Locate the cell with the specified text and output its [X, Y] center coordinate. 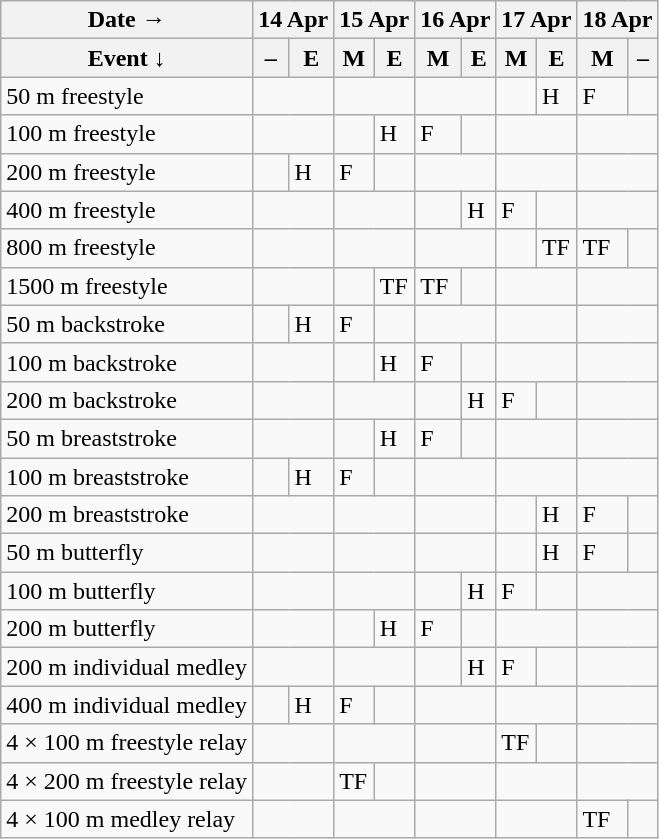
50 m backstroke [127, 324]
17 Apr [536, 20]
50 m breaststroke [127, 438]
400 m freestyle [127, 210]
14 Apr [294, 20]
100 m butterfly [127, 591]
4 × 100 m freestyle relay [127, 743]
400 m individual medley [127, 705]
16 Apr [456, 20]
200 m breaststroke [127, 515]
200 m individual medley [127, 667]
100 m breaststroke [127, 477]
100 m backstroke [127, 362]
200 m backstroke [127, 400]
200 m butterfly [127, 629]
4 × 100 m medley relay [127, 819]
100 m freestyle [127, 134]
Date → [127, 20]
800 m freestyle [127, 248]
50 m butterfly [127, 553]
1500 m freestyle [127, 286]
Event ↓ [127, 58]
18 Apr [618, 20]
15 Apr [374, 20]
200 m freestyle [127, 172]
50 m freestyle [127, 96]
4 × 200 m freestyle relay [127, 781]
